Detect which cell encompasses the target text, then output its (X, Y) center coordinate. 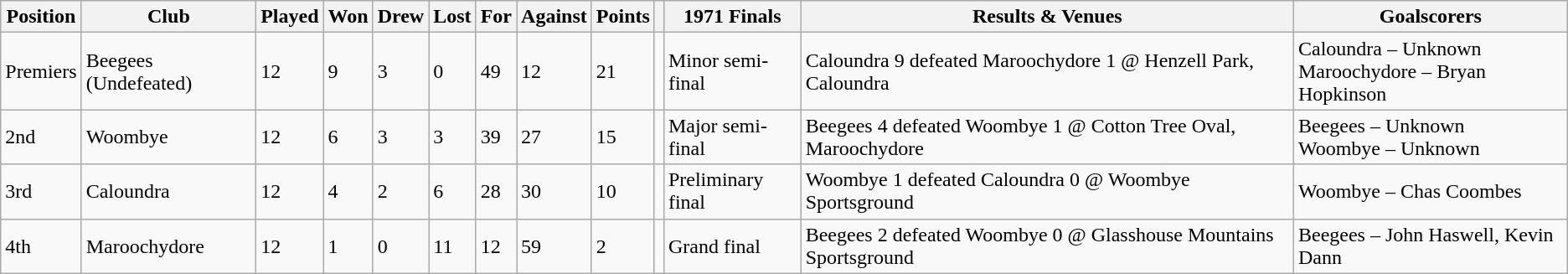
28 (496, 191)
1 (348, 246)
Grand final (732, 246)
Woombye 1 defeated Caloundra 0 @ Woombye Sportsground (1047, 191)
Beegees 4 defeated Woombye 1 @ Cotton Tree Oval, Maroochydore (1047, 137)
Premiers (41, 71)
Beegees – UnknownWoombye – Unknown (1431, 137)
11 (452, 246)
10 (623, 191)
2nd (41, 137)
27 (554, 137)
Caloundra 9 defeated Maroochydore 1 @ Henzell Park, Caloundra (1047, 71)
Won (348, 17)
Points (623, 17)
59 (554, 246)
30 (554, 191)
39 (496, 137)
Maroochydore (169, 246)
4 (348, 191)
Against (554, 17)
Woombye – Chas Coombes (1431, 191)
Beegees 2 defeated Woombye 0 @ Glasshouse Mountains Sportsground (1047, 246)
1971 Finals (732, 17)
Goalscorers (1431, 17)
Club (169, 17)
Drew (400, 17)
Caloundra (169, 191)
Beegees (Undefeated) (169, 71)
Played (290, 17)
Woombye (169, 137)
4th (41, 246)
For (496, 17)
21 (623, 71)
Minor semi-final (732, 71)
Results & Venues (1047, 17)
49 (496, 71)
Position (41, 17)
Lost (452, 17)
9 (348, 71)
Caloundra – UnknownMaroochydore – Bryan Hopkinson (1431, 71)
15 (623, 137)
Major semi-final (732, 137)
Beegees – John Haswell, Kevin Dann (1431, 246)
3rd (41, 191)
Preliminary final (732, 191)
